Scan for the cell matching the given text and deliver its [X, Y] coordinate at center. 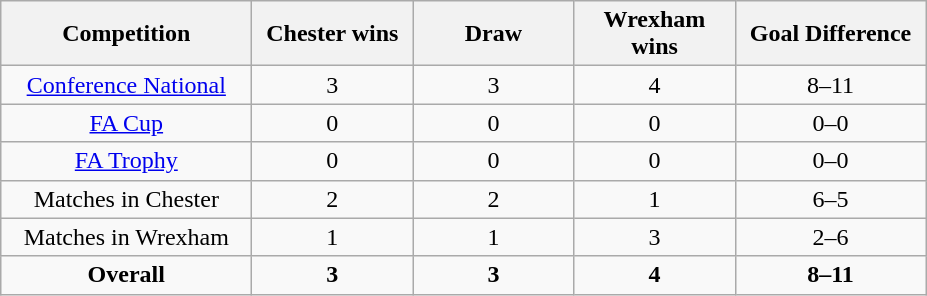
Draw [494, 34]
Matches in Wrexham [126, 237]
Chester wins [332, 34]
Wrexham wins [654, 34]
Competition [126, 34]
FA Cup [126, 123]
Conference National [126, 85]
Matches in Chester [126, 199]
6–5 [830, 199]
Goal Difference [830, 34]
FA Trophy [126, 161]
2–6 [830, 237]
Overall [126, 275]
